For the text-containing cell, return its midpoint in [X, Y] coordinate format. 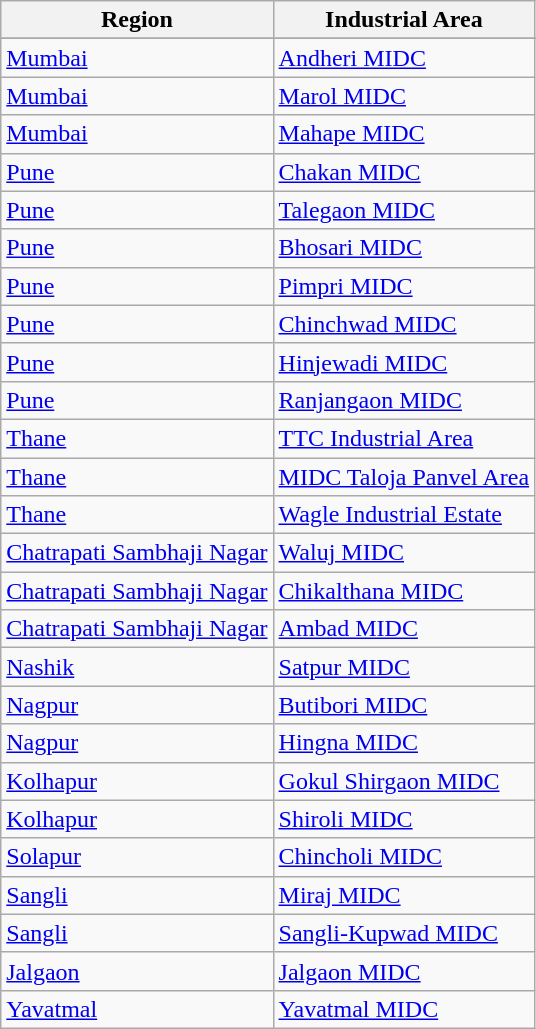
Ambad MIDC [404, 629]
Industrial Area [404, 20]
Yavatmal [137, 1009]
Region [137, 20]
Chincholi MIDC [404, 857]
Wagle Industrial Estate [404, 515]
Jalgaon MIDC [404, 971]
Satpur MIDC [404, 667]
Butibori MIDC [404, 705]
Miraj MIDC [404, 895]
MIDC Taloja Panvel Area [404, 477]
Ranjangaon MIDC [404, 400]
Chakan MIDC [404, 172]
Talegaon MIDC [404, 210]
Mahape MIDC [404, 134]
Nashik [137, 667]
Pimpri MIDC [404, 286]
Shiroli MIDC [404, 819]
Andheri MIDC [404, 58]
Solapur [137, 857]
Yavatmal MIDC [404, 1009]
Gokul Shirgaon MIDC [404, 781]
Sangli-Kupwad MIDC [404, 933]
TTC Industrial Area [404, 438]
Waluj MIDC [404, 553]
Chinchwad MIDC [404, 324]
Marol MIDC [404, 96]
Hingna MIDC [404, 743]
Hinjewadi MIDC [404, 362]
Jalgaon [137, 971]
Chikalthana MIDC [404, 591]
Bhosari MIDC [404, 248]
